Locate the cell with the specified text and output its (x, y) center coordinate. 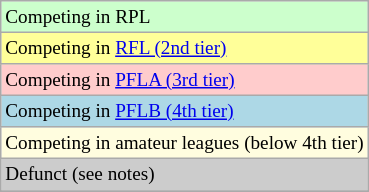
Competing in PFLA (3rd tier) (184, 80)
Defunct (see notes) (184, 175)
Competing in RPL (184, 17)
Competing in amateur leagues (below 4th tier) (184, 143)
Competing in RFL (2nd tier) (184, 48)
Competing in PFLB (4th tier) (184, 111)
